Output the (x, y) coordinate of the center of the cell containing the given text.  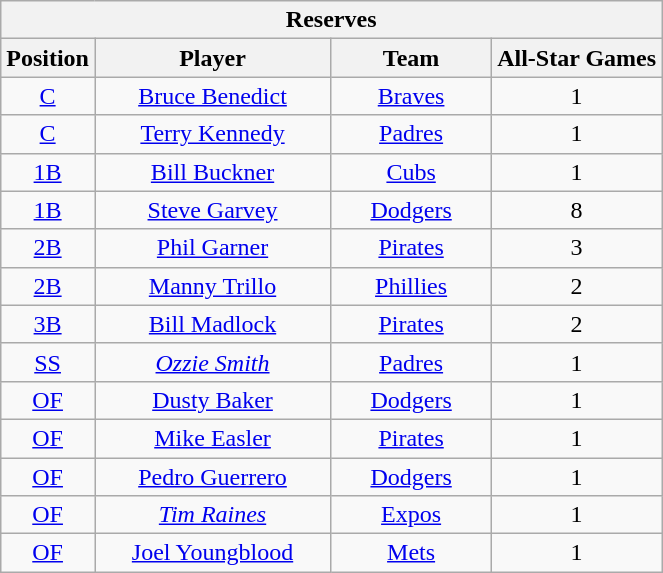
Steve Garvey (212, 210)
All-Star Games (577, 58)
SS (48, 362)
Pedro Guerrero (212, 477)
3B (48, 324)
Ozzie Smith (212, 362)
Tim Raines (212, 515)
Manny Trillo (212, 286)
Phillies (412, 286)
Team (412, 58)
Braves (412, 96)
Phil Garner (212, 248)
Player (212, 58)
Mets (412, 553)
Reserves (332, 20)
Bill Buckner (212, 172)
Expos (412, 515)
Mike Easler (212, 438)
Position (48, 58)
Cubs (412, 172)
3 (577, 248)
8 (577, 210)
Dusty Baker (212, 400)
Bill Madlock (212, 324)
Joel Youngblood (212, 553)
Bruce Benedict (212, 96)
Terry Kennedy (212, 134)
